Capture the cell that displays the provided text and extract its (x, y) central coordinate. 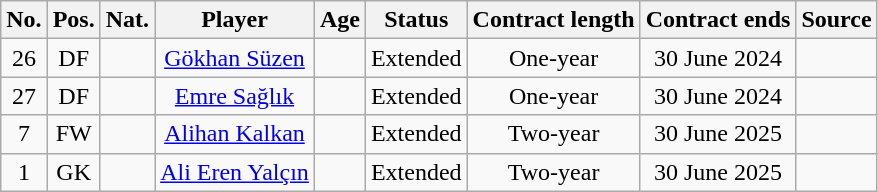
Gökhan Süzen (235, 58)
FW (74, 134)
7 (24, 134)
Contract ends (718, 20)
Status (416, 20)
No. (24, 20)
1 (24, 172)
Nat. (127, 20)
Pos. (74, 20)
Player (235, 20)
Source (836, 20)
Alihan Kalkan (235, 134)
27 (24, 96)
GK (74, 172)
26 (24, 58)
Contract length (554, 20)
Ali Eren Yalçın (235, 172)
Age (340, 20)
Emre Sağlık (235, 96)
